Extract the (X, Y) coordinate from the center of the cell holding the provided text.  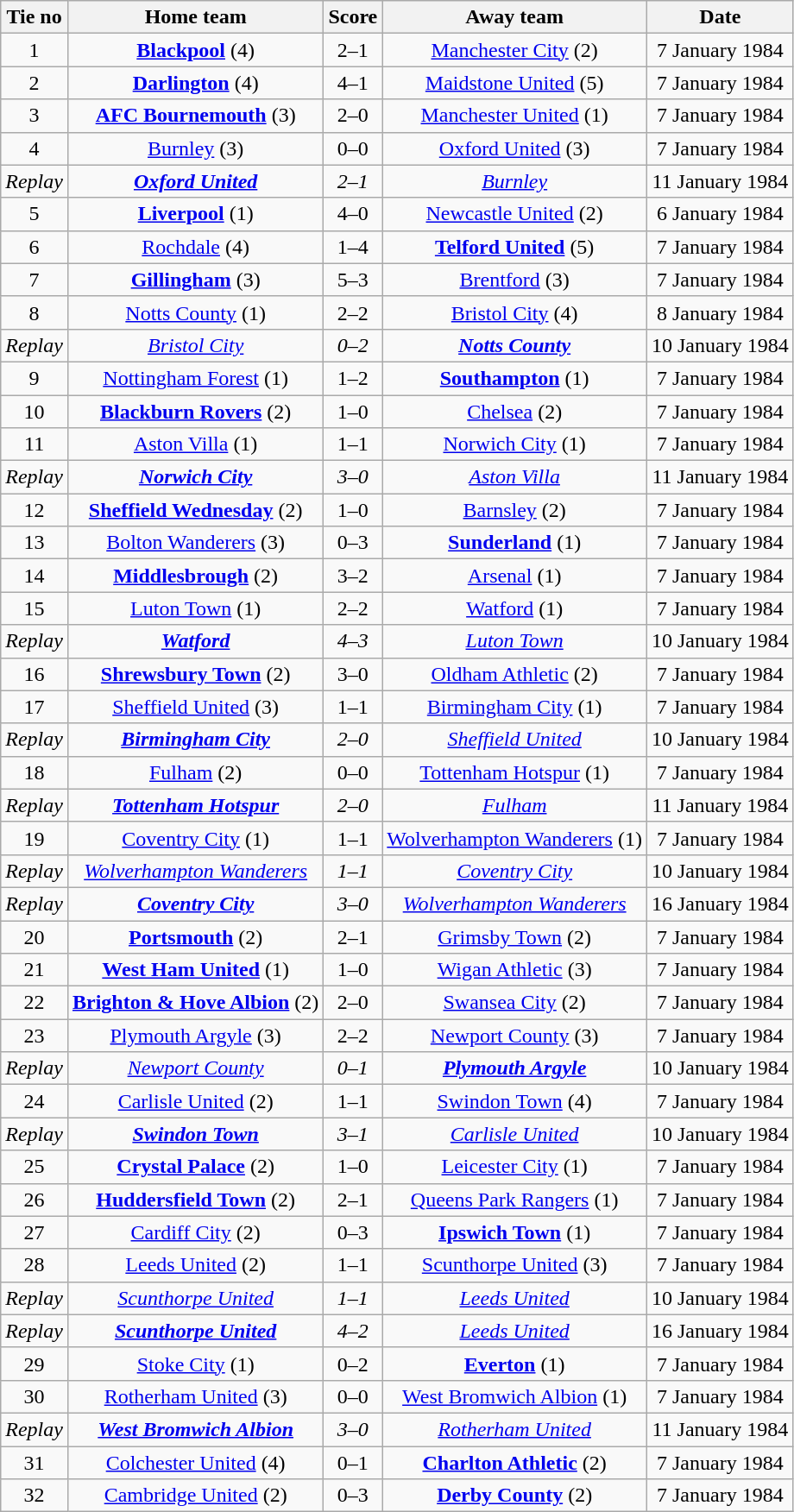
Luton Town (514, 641)
Derby County (2) (514, 1496)
Portsmouth (2) (195, 936)
19 (35, 838)
8 (35, 312)
10 (35, 412)
Middlesbrough (2) (195, 576)
11 (35, 444)
15 (35, 608)
13 (35, 543)
Home team (195, 17)
Shrewsbury Town (2) (195, 674)
14 (35, 576)
27 (35, 1232)
Luton Town (1) (195, 608)
Birmingham City (1) (514, 707)
Sheffield United (514, 740)
Bristol City (4) (514, 312)
Notts County (514, 345)
Southampton (1) (514, 378)
Coventry City (1) (195, 838)
Watford (1) (514, 608)
Notts County (1) (195, 312)
20 (35, 936)
Sheffield Wednesday (2) (195, 510)
AFC Bournemouth (3) (195, 116)
Birmingham City (195, 740)
Leeds United (2) (195, 1265)
17 (35, 707)
Swindon Town (4) (514, 1101)
Carlisle United (2) (195, 1101)
3 (35, 116)
32 (35, 1496)
1–4 (353, 247)
30 (35, 1396)
Wolverhampton Wanderers (1) (514, 838)
Liverpool (1) (195, 214)
Watford (195, 641)
Rotherham United (3) (195, 1396)
23 (35, 1036)
Darlington (4) (195, 83)
Oldham Athletic (2) (514, 674)
Tottenham Hotspur (195, 805)
4–1 (353, 83)
31 (35, 1463)
8 January 1984 (720, 312)
Huddersfield Town (2) (195, 1200)
4–3 (353, 641)
Ipswich Town (1) (514, 1232)
Plymouth Argyle (3) (195, 1036)
22 (35, 1003)
21 (35, 970)
Burnley (514, 181)
Everton (1) (514, 1364)
Chelsea (2) (514, 412)
West Bromwich Albion (1) (514, 1396)
Blackpool (4) (195, 50)
12 (35, 510)
Sheffield United (3) (195, 707)
Stoke City (1) (195, 1364)
4–2 (353, 1331)
Bolton Wanderers (3) (195, 543)
Rotherham United (514, 1429)
Nottingham Forest (1) (195, 378)
3–1 (353, 1134)
Grimsby Town (2) (514, 936)
Swansea City (2) (514, 1003)
16 (35, 674)
Charlton Athletic (2) (514, 1463)
Oxford United (195, 181)
Bristol City (195, 345)
5–3 (353, 280)
3–2 (353, 576)
24 (35, 1101)
28 (35, 1265)
Blackburn Rovers (2) (195, 412)
Swindon Town (195, 1134)
29 (35, 1364)
Newport County (195, 1068)
9 (35, 378)
Colchester United (4) (195, 1463)
Burnley (3) (195, 148)
6 January 1984 (720, 214)
Crystal Palace (2) (195, 1167)
Score (353, 17)
Queens Park Rangers (1) (514, 1200)
Oxford United (3) (514, 148)
18 (35, 772)
Newcastle United (2) (514, 214)
Tottenham Hotspur (1) (514, 772)
Manchester City (2) (514, 50)
2 (35, 83)
West Ham United (1) (195, 970)
Manchester United (1) (514, 116)
Aston Villa (514, 477)
Leicester City (1) (514, 1167)
1 (35, 50)
7 (35, 280)
Cardiff City (2) (195, 1232)
Brighton & Hove Albion (2) (195, 1003)
Wigan Athletic (3) (514, 970)
25 (35, 1167)
5 (35, 214)
Barnsley (2) (514, 510)
Maidstone United (5) (514, 83)
6 (35, 247)
4 (35, 148)
Aston Villa (1) (195, 444)
Arsenal (1) (514, 576)
Fulham (514, 805)
Away team (514, 17)
Sunderland (1) (514, 543)
26 (35, 1200)
Fulham (2) (195, 772)
4–0 (353, 214)
Scunthorpe United (3) (514, 1265)
West Bromwich Albion (195, 1429)
Telford United (5) (514, 247)
Norwich City (195, 477)
Date (720, 17)
Norwich City (1) (514, 444)
1–2 (353, 378)
Plymouth Argyle (514, 1068)
Tie no (35, 17)
Cambridge United (2) (195, 1496)
Brentford (3) (514, 280)
Gillingham (3) (195, 280)
Rochdale (4) (195, 247)
Newport County (3) (514, 1036)
Carlisle United (514, 1134)
